Find where the given text appears and provide that cell's center as (x, y) coordinate. 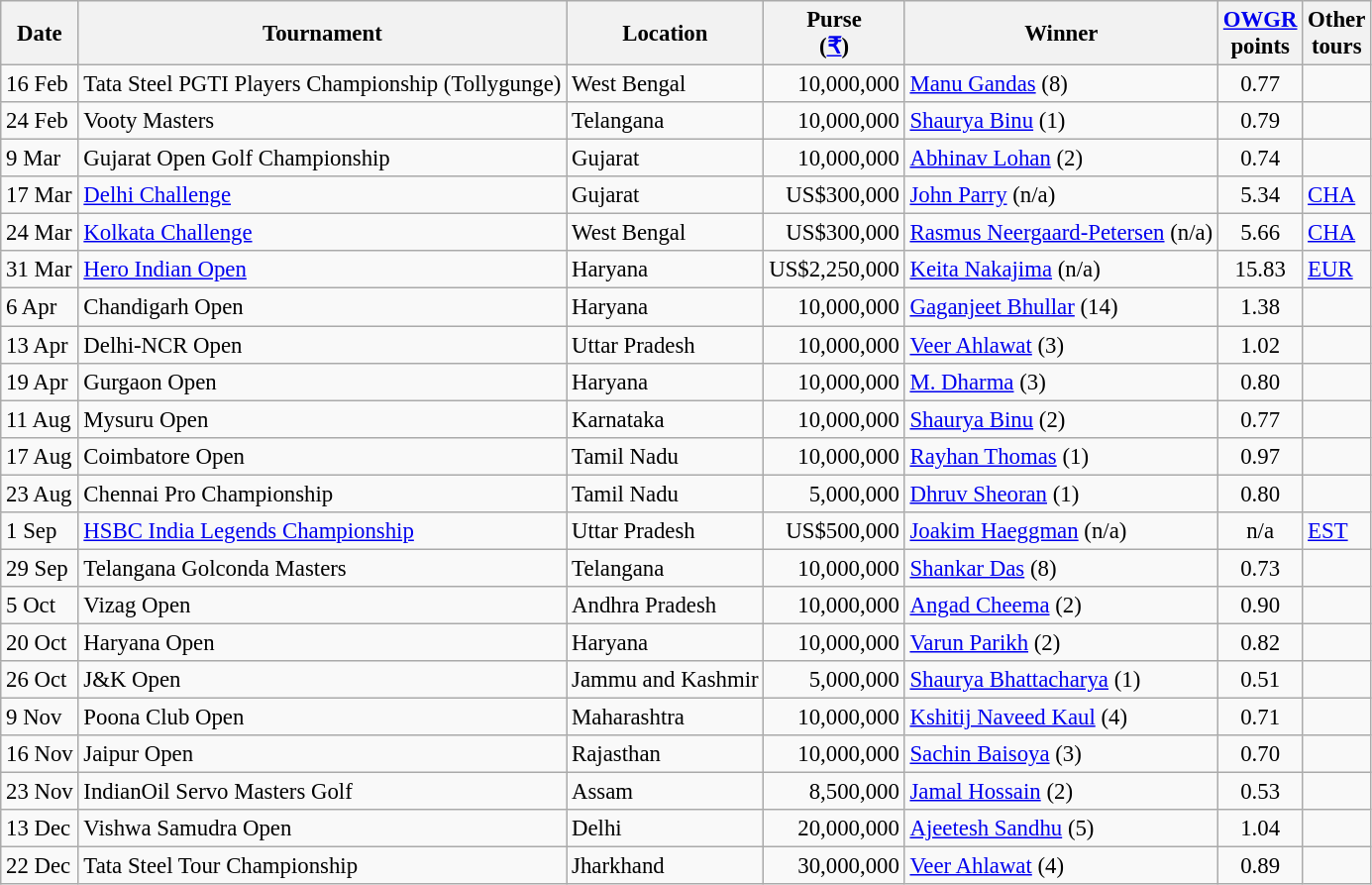
Tournament (323, 34)
Gaganjeet Bhullar (14) (1061, 307)
Sachin Baisoya (3) (1061, 754)
Maharashtra (666, 718)
0.73 (1260, 568)
Abhinav Lohan (2) (1061, 159)
1.02 (1260, 345)
Gurgaon Open (323, 382)
6 Apr (40, 307)
Manu Gandas (8) (1061, 84)
16 Nov (40, 754)
OWGRpoints (1260, 34)
Kshitij Naveed Kaul (4) (1061, 718)
Angad Cheema (2) (1061, 606)
Joakim Haeggman (n/a) (1061, 531)
n/a (1260, 531)
US$500,000 (834, 531)
17 Mar (40, 195)
16 Feb (40, 84)
1.38 (1260, 307)
0.97 (1260, 456)
Shaurya Binu (1) (1061, 121)
M. Dharma (3) (1061, 382)
Keita Nakajima (n/a) (1061, 271)
Jaipur Open (323, 754)
5.66 (1260, 233)
1.04 (1260, 829)
Rajasthan (666, 754)
30,000,000 (834, 866)
Vishwa Samudra Open (323, 829)
Jamal Hossain (2) (1061, 792)
22 Dec (40, 866)
Shankar Das (8) (1061, 568)
Rayhan Thomas (1) (1061, 456)
5.34 (1260, 195)
Date (40, 34)
19 Apr (40, 382)
17 Aug (40, 456)
Assam (666, 792)
Tata Steel Tour Championship (323, 866)
13 Dec (40, 829)
Haryana Open (323, 642)
Delhi-NCR Open (323, 345)
0.90 (1260, 606)
24 Feb (40, 121)
Chandigarh Open (323, 307)
0.74 (1260, 159)
0.51 (1260, 680)
Dhruv Sheoran (1) (1061, 494)
Veer Ahlawat (3) (1061, 345)
Rasmus Neergaard-Petersen (n/a) (1061, 233)
29 Sep (40, 568)
9 Nov (40, 718)
1 Sep (40, 531)
Delhi Challenge (323, 195)
13 Apr (40, 345)
Jammu and Kashmir (666, 680)
Shaurya Bhattacharya (1) (1061, 680)
0.71 (1260, 718)
Karnataka (666, 419)
Ajeetesh Sandhu (5) (1061, 829)
US$2,250,000 (834, 271)
23 Nov (40, 792)
Vizag Open (323, 606)
15.83 (1260, 271)
Location (666, 34)
8,500,000 (834, 792)
Gujarat Open Golf Championship (323, 159)
Kolkata Challenge (323, 233)
Tata Steel PGTI Players Championship (Tollygunge) (323, 84)
26 Oct (40, 680)
Vooty Masters (323, 121)
Jharkhand (666, 866)
Telangana Golconda Masters (323, 568)
Winner (1061, 34)
Chennai Pro Championship (323, 494)
Delhi (666, 829)
IndianOil Servo Masters Golf (323, 792)
11 Aug (40, 419)
EUR (1337, 271)
Shaurya Binu (2) (1061, 419)
EST (1337, 531)
Mysuru Open (323, 419)
0.89 (1260, 866)
Poona Club Open (323, 718)
20 Oct (40, 642)
9 Mar (40, 159)
24 Mar (40, 233)
Purse(₹) (834, 34)
0.82 (1260, 642)
Hero Indian Open (323, 271)
31 Mar (40, 271)
20,000,000 (834, 829)
Veer Ahlawat (4) (1061, 866)
5 Oct (40, 606)
Andhra Pradesh (666, 606)
0.70 (1260, 754)
HSBC India Legends Championship (323, 531)
23 Aug (40, 494)
John Parry (n/a) (1061, 195)
Othertours (1337, 34)
0.53 (1260, 792)
J&K Open (323, 680)
0.79 (1260, 121)
Varun Parikh (2) (1061, 642)
Coimbatore Open (323, 456)
